For the text-containing cell, return its midpoint in (x, y) coordinate format. 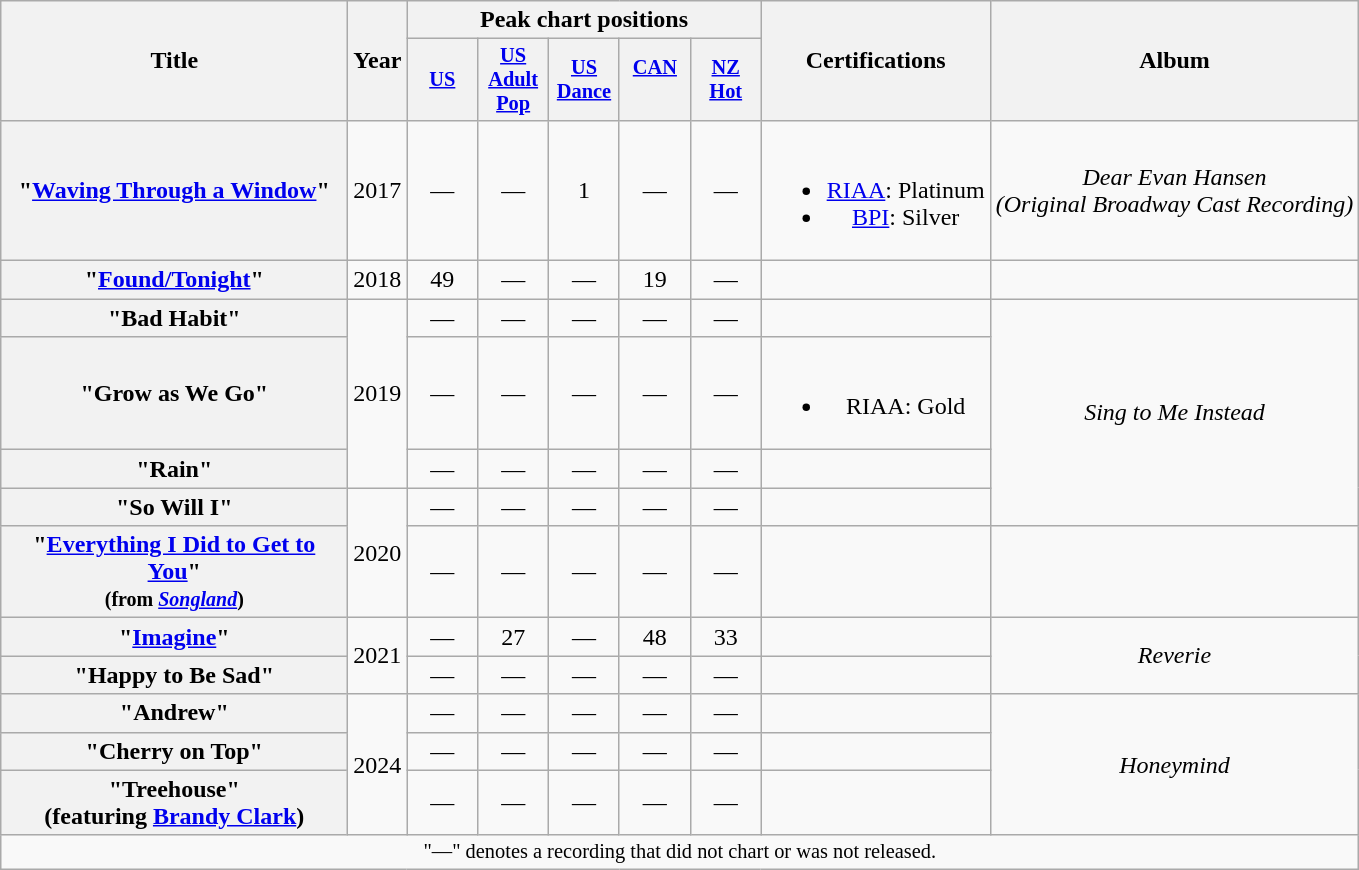
Certifications (876, 61)
2018 (378, 280)
1 (584, 190)
Title (174, 61)
USAdultPop (514, 80)
"Imagine" (174, 637)
33 (726, 637)
"—" denotes a recording that did not chart or was not released. (680, 852)
49 (442, 280)
"Bad Habit" (174, 318)
"Treehouse" (featuring Brandy Clark) (174, 802)
Sing to Me Instead (1174, 412)
US (442, 80)
"Waving Through a Window" (174, 190)
RIAA: PlatinumBPI: Silver (876, 190)
"Grow as We Go" (174, 394)
US Dance (584, 80)
27 (514, 637)
"Everything I Did to Get to You"(from Songland) (174, 572)
CAN (654, 80)
19 (654, 280)
Peak chart positions (584, 20)
"Andrew" (174, 713)
2019 (378, 394)
Year (378, 61)
2021 (378, 656)
2020 (378, 553)
NZHot (726, 80)
RIAA: Gold (876, 394)
"Happy to Be Sad" (174, 675)
Album (1174, 61)
"Cherry on Top" (174, 751)
Reverie (1174, 656)
Dear Evan Hansen(Original Broadway Cast Recording) (1174, 190)
"So Will I" (174, 507)
2017 (378, 190)
48 (654, 637)
"Rain" (174, 469)
2024 (378, 764)
Honeymind (1174, 764)
"Found/Tonight" (174, 280)
